Identify which cell holds the provided text, then report its (x, y) central coordinate. 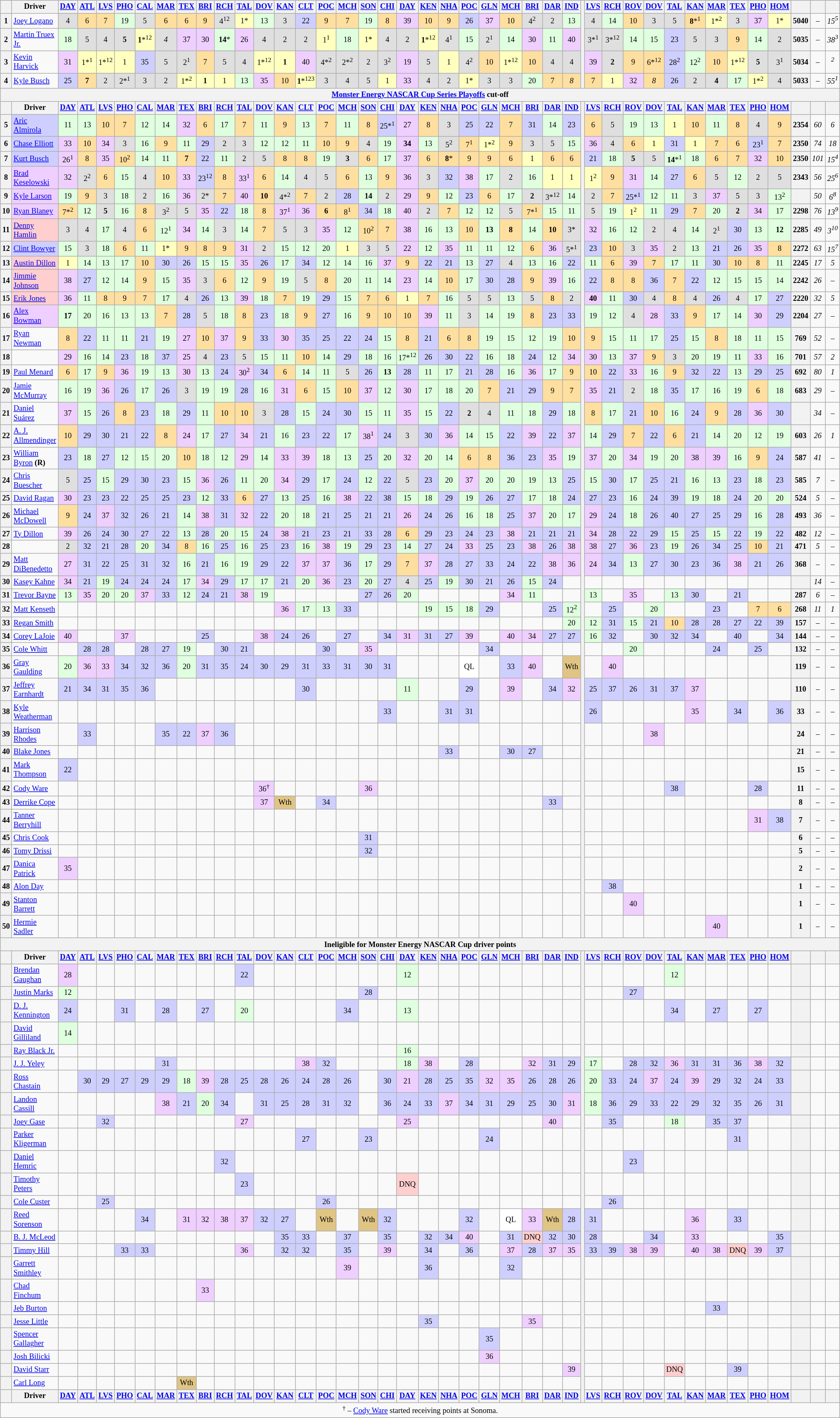
3* (572, 231)
5*1 (572, 249)
7*2 (68, 212)
Carl Long (35, 1383)
683 (800, 391)
121 (166, 231)
261 (68, 159)
155 (833, 21)
63 (818, 249)
William Byron (R) (35, 458)
7*1 (533, 212)
482 (800, 533)
2245 (800, 263)
Chris Buescher (35, 481)
Mark Thompson (35, 770)
2272 (800, 249)
81 (347, 212)
Hermie Sadler (35, 927)
Joey Gase (35, 1122)
471 (800, 547)
Alon Day (35, 886)
Brendan Gaughan (35, 975)
Timmy Hill (35, 1251)
144 (800, 637)
Parker Kligerman (35, 1140)
Ty Dillon (35, 533)
43 (6, 802)
Matt Kenseth (35, 610)
56 (818, 178)
14* (225, 40)
Denny Hamlin (35, 231)
Aric Almirola (35, 126)
D. J. Kennington (35, 1011)
Alex Bowman (35, 316)
551 (833, 81)
Chase Elliott (35, 144)
Kurt Busch (35, 159)
139 (833, 212)
Derrike Cope (35, 802)
Chris Cook (35, 838)
David Ragan (35, 498)
Jesse Little (35, 1321)
Ineligible for Monster Energy NASCAR Cup driver points (420, 945)
Clint Bowyer (35, 249)
6*12 (654, 62)
Stanton Barrett (35, 904)
587 (800, 458)
Ryan Blaney (35, 212)
331 (244, 178)
Justin Marks (35, 993)
381 (369, 436)
101 (818, 159)
Jeb Burton (35, 1308)
692 (800, 372)
493 (800, 516)
Joey Logano (35, 21)
David Gilliland (35, 1033)
Chad Finchum (35, 1291)
8*1 (695, 21)
Jamie McMurray (35, 391)
48 (6, 886)
2*2 (347, 62)
5040 (800, 21)
383 (833, 40)
282 (675, 62)
256 (833, 178)
Kyle Larson (35, 197)
Kyle Weatherman (35, 712)
Martin Truex Jr. (35, 40)
71 (469, 144)
Danica Patrick (35, 869)
110 (800, 689)
Timothy Peters (35, 1184)
Reed Sorenson (35, 1220)
Matt DiBenedetto (35, 565)
371 (285, 212)
2* (206, 197)
J. J. Yeley (35, 1063)
Jimmie Johnson (35, 281)
524 (800, 498)
2204 (800, 316)
68 (833, 197)
Jeffrey Earnhardt (35, 689)
5034 (800, 62)
Austin Dillon (35, 263)
119 (800, 667)
2312 (206, 178)
Garrett Smithley (35, 1268)
Blake Jones (35, 752)
231 (758, 144)
47 (6, 869)
2*1 (125, 81)
154 (833, 159)
2354 (800, 126)
Ryan Newman (35, 339)
Landon Cassill (35, 1104)
80 (818, 372)
412 (225, 21)
Erik Jones (35, 299)
Spencer Gallagher (35, 1339)
14*1 (675, 159)
Tomy Drissi (35, 851)
585 (800, 481)
44 (6, 821)
† – Cody Ware started receiving points at Sonoma. (420, 1410)
Cole Custer (35, 1202)
2220 (800, 299)
Gray Gaulding (35, 667)
A. J. Allmendinger (35, 436)
Monster Energy NASCAR Cup Series Playoffs cut-off (420, 95)
Kyle Busch (35, 81)
17*12 (407, 357)
5033 (800, 81)
603 (800, 436)
Ross Chastain (35, 1082)
Trevor Bayne (35, 595)
310 (833, 231)
74 (818, 144)
36† (264, 788)
Paul Menard (35, 372)
Cody Ware (35, 788)
Kevin Harvick (35, 62)
2242 (800, 281)
57 (818, 357)
Ray Black Jr. (35, 1051)
Cole Whitt (35, 649)
2298 (800, 212)
Daniel Suárez (35, 414)
David Starr (35, 1370)
2343 (800, 178)
Daniel Hemric (35, 1162)
B. J. McLeod (35, 1237)
3*1 (593, 40)
2285 (800, 231)
Kasey Kahne (35, 583)
Regan Smith (35, 623)
Josh Bilicki (35, 1356)
Tanner Berryhill (35, 821)
45 (6, 838)
5035 (800, 40)
60 (818, 126)
Brad Keselowski (35, 178)
701 (800, 357)
368 (800, 565)
8* (449, 159)
268 (800, 610)
769 (800, 339)
287 (800, 595)
Michael McDowell (35, 516)
302 (244, 372)
1*1 (87, 62)
46 (6, 851)
Corey LaJoie (35, 637)
76 (818, 212)
Harrison Rhodes (35, 734)
1*123 (306, 81)
